Find where the given text appears and provide that cell's center as [x, y] coordinate. 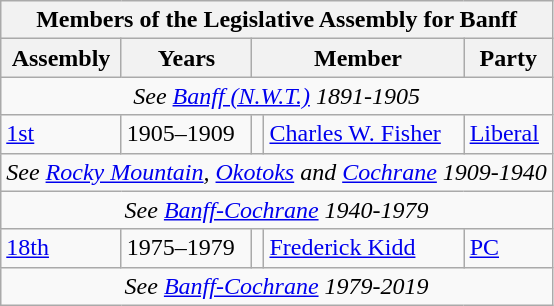
Charles W. Fisher [364, 134]
1st [61, 134]
Member [358, 58]
Assembly [61, 58]
Years [186, 58]
See Banff (N.W.T.) 1891-1905 [277, 96]
Party [508, 58]
PC [508, 248]
Liberal [508, 134]
See Rocky Mountain, Okotoks and Cochrane 1909-1940 [277, 172]
18th [61, 248]
Frederick Kidd [364, 248]
1905–1909 [186, 134]
1975–1979 [186, 248]
See Banff-Cochrane 1940-1979 [277, 210]
Members of the Legislative Assembly for Banff [277, 20]
See Banff-Cochrane 1979-2019 [277, 286]
